Return (X, Y) of the center of cell containing provided text 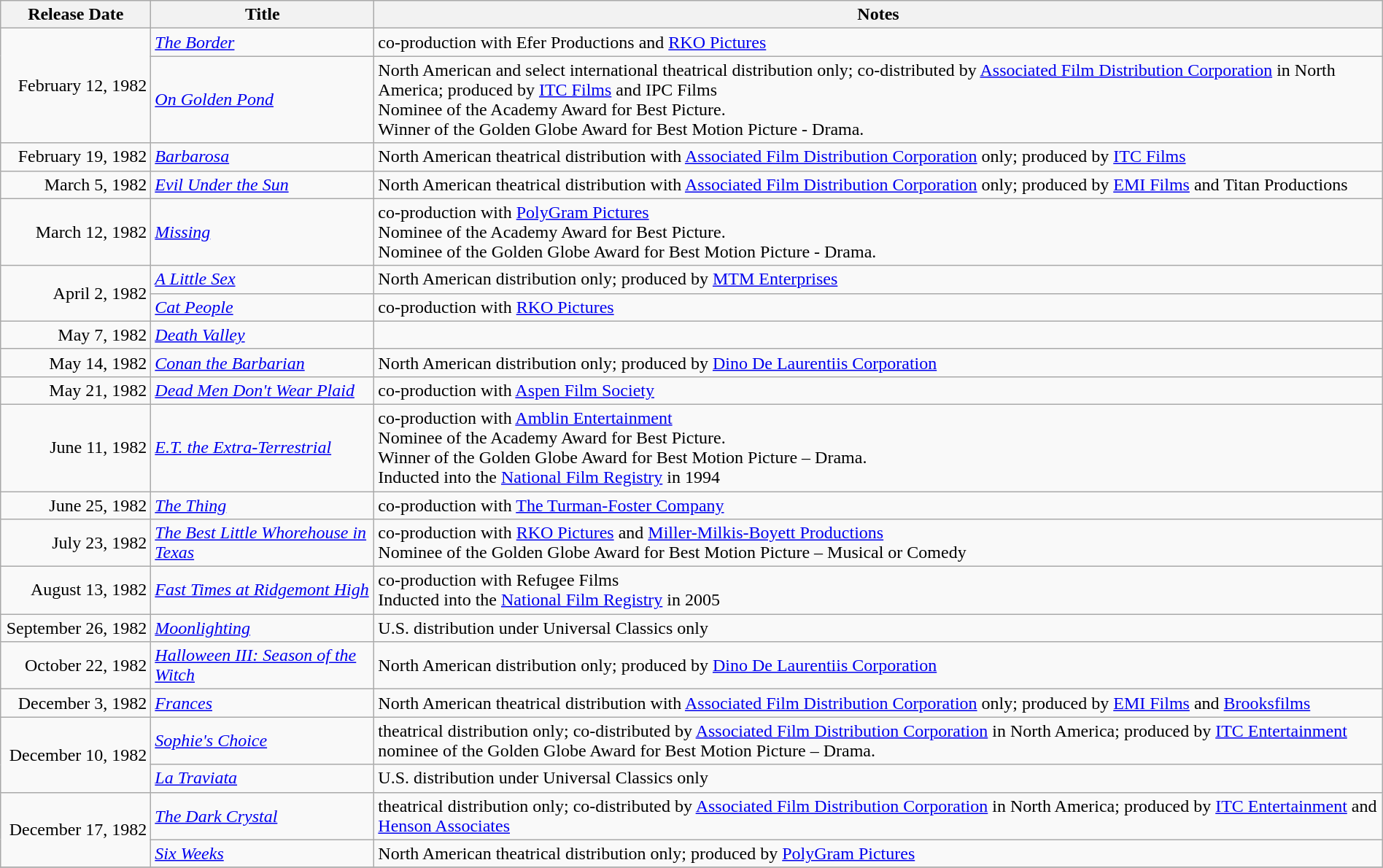
Six Weeks (263, 853)
December 10, 1982 (76, 754)
co-production with The Turman-Foster Company (878, 505)
March 12, 1982 (76, 232)
Halloween III: Season of the Witch (263, 665)
co-production with Aspen Film Society (878, 390)
March 5, 1982 (76, 185)
North American theatrical distribution with Associated Film Distribution Corporation only; produced by EMI Films and Brooksfilms (878, 703)
Fast Times at Ridgemont High (263, 591)
April 2, 1982 (76, 293)
October 22, 1982 (76, 665)
February 19, 1982 (76, 157)
December 17, 1982 (76, 830)
Moonlighting (263, 628)
The Dark Crystal (263, 815)
co-production with Efer Productions and RKO Pictures (878, 42)
June 11, 1982 (76, 448)
Sophie's Choice (263, 741)
North American theatrical distribution with Associated Film Distribution Corporation only; produced by EMI Films and Titan Productions (878, 185)
A Little Sex (263, 279)
July 23, 1982 (76, 543)
Missing (263, 232)
September 26, 1982 (76, 628)
co-production with PolyGram PicturesNominee of the Academy Award for Best Picture.Nominee of the Golden Globe Award for Best Motion Picture - Drama. (878, 232)
The Thing (263, 505)
North American theatrical distribution only; produced by PolyGram Pictures (878, 853)
co-production with RKO Pictures (878, 307)
August 13, 1982 (76, 591)
Frances (263, 703)
Dead Men Don't Wear Plaid (263, 390)
Notes (878, 15)
Title (263, 15)
Conan the Barbarian (263, 363)
co-production with Refugee FilmsInducted into the National Film Registry in 2005 (878, 591)
May 14, 1982 (76, 363)
On Golden Pond (263, 99)
The Best Little Whorehouse in Texas (263, 543)
December 3, 1982 (76, 703)
Evil Under the Sun (263, 185)
May 21, 1982 (76, 390)
Cat People (263, 307)
June 25, 1982 (76, 505)
co-production with RKO Pictures and Miller-Milkis-Boyett ProductionsNominee of the Golden Globe Award for Best Motion Picture – Musical or Comedy (878, 543)
May 7, 1982 (76, 335)
Death Valley (263, 335)
Barbarosa (263, 157)
North American theatrical distribution with Associated Film Distribution Corporation only; produced by ITC Films (878, 157)
E.T. the Extra-Terrestrial (263, 448)
Release Date (76, 15)
The Border (263, 42)
February 12, 1982 (76, 86)
North American distribution only; produced by MTM Enterprises (878, 279)
La Traviata (263, 778)
